Search for the cell housing the specified text and yield its [X, Y] center coordinate. 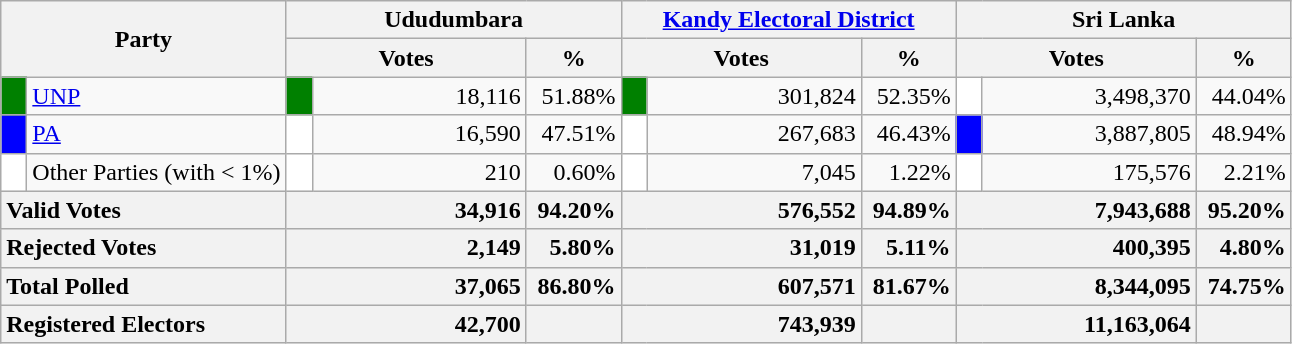
16,590 [419, 134]
Total Polled [144, 286]
Rejected Votes [144, 248]
74.75% [1244, 286]
301,824 [754, 96]
95.20% [1244, 210]
5.80% [574, 248]
576,552 [741, 210]
94.89% [908, 210]
8,344,095 [1076, 286]
44.04% [1244, 96]
UNP [156, 96]
52.35% [908, 96]
0.60% [574, 172]
Registered Electors [144, 324]
Party [144, 39]
2,149 [406, 248]
Kandy Electoral District [788, 20]
5.11% [908, 248]
4.80% [1244, 248]
3,887,805 [1089, 134]
42,700 [406, 324]
7,045 [754, 172]
1.22% [908, 172]
Other Parties (with < 1%) [156, 172]
PA [156, 134]
48.94% [1244, 134]
Sri Lanka [1124, 20]
743,939 [741, 324]
11,163,064 [1076, 324]
607,571 [741, 286]
47.51% [574, 134]
37,065 [406, 286]
51.88% [574, 96]
2.21% [1244, 172]
400,395 [1076, 248]
86.80% [574, 286]
18,116 [419, 96]
Valid Votes [144, 210]
210 [419, 172]
31,019 [741, 248]
7,943,688 [1076, 210]
46.43% [908, 134]
81.67% [908, 286]
3,498,370 [1089, 96]
175,576 [1089, 172]
267,683 [754, 134]
34,916 [406, 210]
94.20% [574, 210]
Ududumbara [454, 20]
